Detect which cell encompasses the target text, then output its (X, Y) center coordinate. 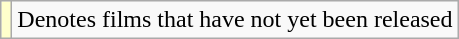
Denotes films that have not yet been released (235, 20)
